Pinpoint the cell where the given text exists, returning its [x, y] midpoint coordinate. 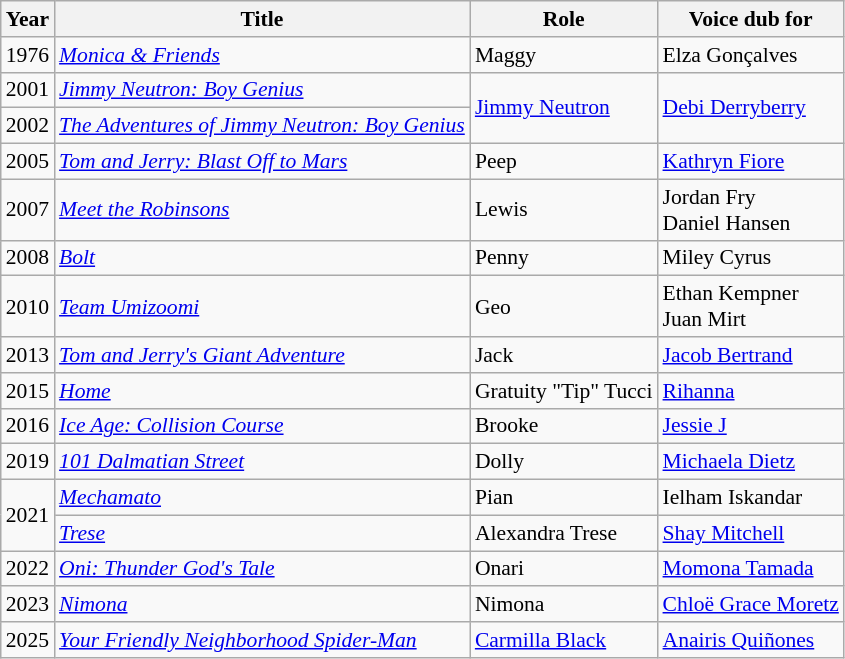
Anairis Quiñones [751, 640]
101 Dalmatian Street [262, 462]
Penny [564, 258]
Jordan FryDaniel Hansen [751, 210]
Ethan KempnerJuan Mirt [751, 306]
Jack [564, 355]
Year [28, 19]
Trese [262, 533]
Your Friendly Neighborhood Spider-Man [262, 640]
Shay Mitchell [751, 533]
Tom and Jerry: Blast Off to Mars [262, 162]
Monica & Friends [262, 55]
Meet the Robinsons [262, 210]
2013 [28, 355]
Jacob Bertrand [751, 355]
2025 [28, 640]
Jessie J [751, 426]
Pian [564, 498]
Carmilla Black [564, 640]
Mechamato [262, 498]
Miley Cyrus [751, 258]
Title [262, 19]
Oni: Thunder God's Tale [262, 569]
Kathryn Fiore [751, 162]
Elza Gonçalves [751, 55]
Jimmy Neutron: Boy Genius [262, 90]
Chloë Grace Moretz [751, 605]
Geo [564, 306]
Onari [564, 569]
Maggy [564, 55]
Michaela Dietz [751, 462]
Rihanna [751, 391]
2001 [28, 90]
Alexandra Trese [564, 533]
2016 [28, 426]
1976 [28, 55]
2021 [28, 516]
Gratuity "Tip" Tucci [564, 391]
Ielham Iskandar [751, 498]
2005 [28, 162]
2023 [28, 605]
The Adventures of Jimmy Neutron: Boy Genius [262, 126]
2019 [28, 462]
Momona Tamada [751, 569]
2022 [28, 569]
Lewis [564, 210]
Team Umizoomi [262, 306]
2010 [28, 306]
Brooke [564, 426]
2007 [28, 210]
Debi Derryberry [751, 108]
Home [262, 391]
Voice dub for [751, 19]
2015 [28, 391]
Role [564, 19]
Peep [564, 162]
Bolt [262, 258]
Dolly [564, 462]
2002 [28, 126]
Ice Age: Collision Course [262, 426]
Tom and Jerry's Giant Adventure [262, 355]
Jimmy Neutron [564, 108]
2008 [28, 258]
